Detect which cell encompasses the target text, then output its [X, Y] center coordinate. 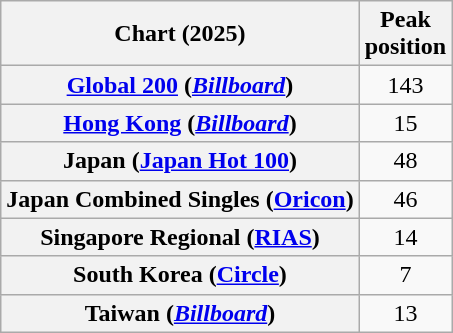
South Korea (Circle) [180, 275]
Japan Combined Singles (Oricon) [180, 199]
Peakposition [405, 34]
Chart (2025) [180, 34]
48 [405, 161]
Hong Kong (Billboard) [180, 123]
Singapore Regional (RIAS) [180, 237]
Global 200 (Billboard) [180, 85]
7 [405, 275]
13 [405, 313]
15 [405, 123]
143 [405, 85]
14 [405, 237]
46 [405, 199]
Japan (Japan Hot 100) [180, 161]
Taiwan (Billboard) [180, 313]
